Detect which cell encompasses the target text, then output its (X, Y) center coordinate. 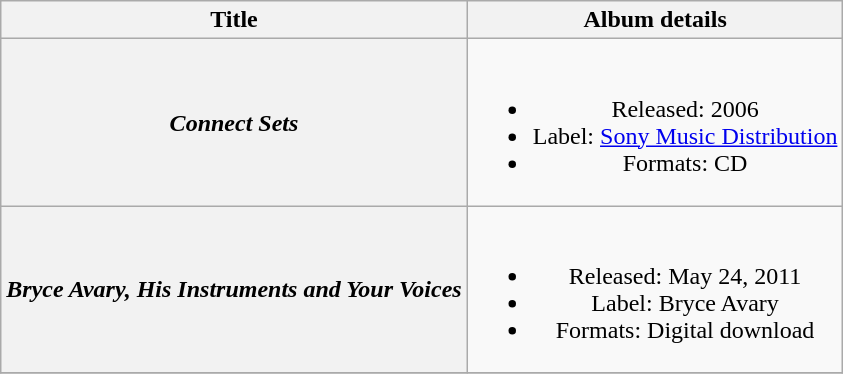
Title (234, 20)
Released: 2006Label: Sony Music DistributionFormats: CD (655, 122)
Connect Sets (234, 122)
Album details (655, 20)
Bryce Avary, His Instruments and Your Voices (234, 290)
Released: May 24, 2011Label: Bryce AvaryFormats: Digital download (655, 290)
